Capture the cell that displays the provided text and extract its (X, Y) central coordinate. 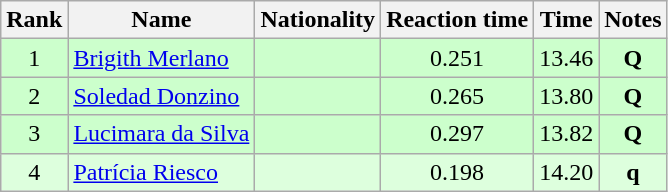
0.198 (458, 172)
Brigith Merlano (162, 58)
13.80 (566, 96)
13.46 (566, 58)
Lucimara da Silva (162, 134)
3 (34, 134)
Rank (34, 20)
0.297 (458, 134)
Notes (633, 20)
q (633, 172)
Time (566, 20)
Soledad Donzino (162, 96)
1 (34, 58)
Reaction time (458, 20)
4 (34, 172)
2 (34, 96)
0.251 (458, 58)
Nationality (318, 20)
0.265 (458, 96)
Patrícia Riesco (162, 172)
14.20 (566, 172)
13.82 (566, 134)
Name (162, 20)
